From the cell containing the given text, extract its center point as (x, y) coordinate. 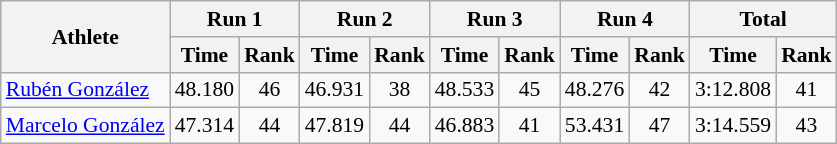
Run 2 (365, 19)
45 (530, 90)
48.533 (464, 90)
46.883 (464, 126)
Run 3 (495, 19)
47.314 (204, 126)
3:12.808 (733, 90)
Run 1 (235, 19)
46.931 (334, 90)
38 (400, 90)
Total (764, 19)
47 (660, 126)
48.276 (594, 90)
3:14.559 (733, 126)
48.180 (204, 90)
Marcelo González (86, 126)
53.431 (594, 126)
47.819 (334, 126)
Rubén González (86, 90)
46 (270, 90)
Run 4 (625, 19)
42 (660, 90)
43 (806, 126)
Athlete (86, 36)
